Detect which cell encompasses the target text, then output its [x, y] center coordinate. 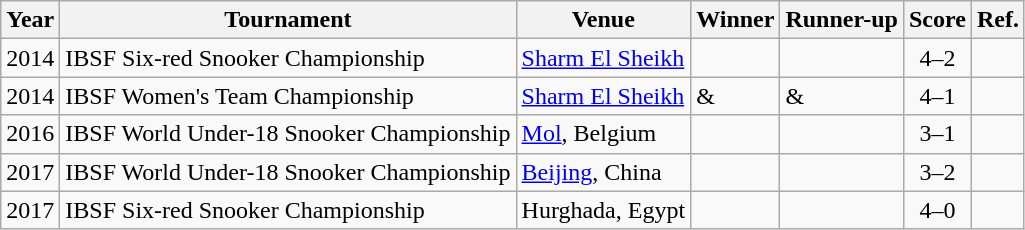
Tournament [288, 20]
IBSF Women's Team Championship [288, 96]
Winner [736, 20]
3–1 [937, 134]
2016 [30, 134]
4–0 [937, 210]
Score [937, 20]
4–1 [937, 96]
Hurghada, Egypt [604, 210]
Mol, Belgium [604, 134]
3–2 [937, 172]
Year [30, 20]
4–2 [937, 58]
Ref. [998, 20]
Runner-up [842, 20]
Venue [604, 20]
Beijing, China [604, 172]
